Find where the given text appears and provide that cell's center as (X, Y) coordinate. 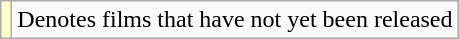
Denotes films that have not yet been released (235, 20)
